Output the (x, y) coordinate of the center of the cell containing the given text.  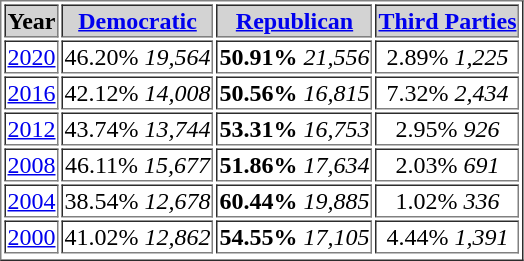
2000 (31, 236)
41.02% 12,862 (138, 236)
2008 (31, 164)
Democratic (138, 20)
2.03% 691 (447, 164)
2.89% 1,225 (447, 56)
50.91% 21,556 (294, 56)
2.95% 926 (447, 128)
54.55% 17,105 (294, 236)
53.31% 16,753 (294, 128)
Year (31, 20)
2012 (31, 128)
50.56% 16,815 (294, 92)
2016 (31, 92)
4.44% 1,391 (447, 236)
38.54% 12,678 (138, 200)
43.74% 13,744 (138, 128)
46.11% 15,677 (138, 164)
2004 (31, 200)
Third Parties (447, 20)
2020 (31, 56)
60.44% 19,885 (294, 200)
51.86% 17,634 (294, 164)
Republican (294, 20)
42.12% 14,008 (138, 92)
46.20% 19,564 (138, 56)
1.02% 336 (447, 200)
7.32% 2,434 (447, 92)
